Pinpoint the cell where the given text exists, returning its [X, Y] midpoint coordinate. 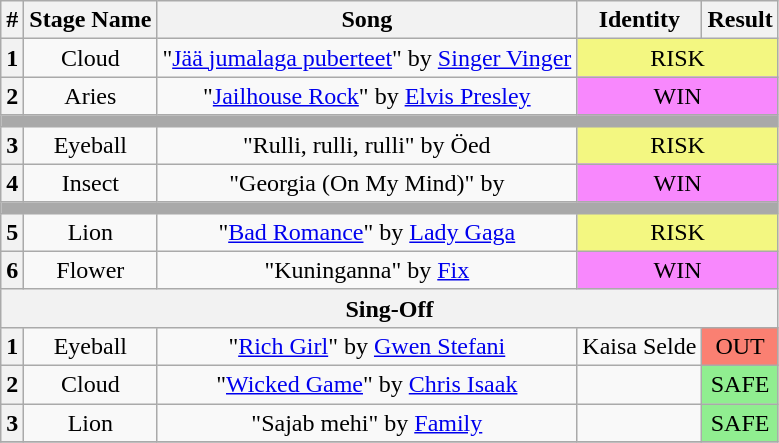
"Bad Romance" by Lady Gaga [367, 232]
Aries [90, 96]
Identity [640, 20]
"Kuninganna" by Fix [367, 270]
"Rich Girl" by Gwen Stefani [367, 346]
"Jää jumalaga puberteet" by Singer Vinger [367, 58]
Sing-Off [390, 308]
OUT [740, 346]
Insect [90, 183]
"Georgia (On My Mind)" by [367, 183]
Flower [90, 270]
"Sajab mehi" by Family [367, 423]
4 [12, 183]
Result [740, 20]
# [12, 20]
Kaisa Selde [640, 346]
6 [12, 270]
Stage Name [90, 20]
"Wicked Game" by Chris Isaak [367, 384]
"Rulli, rulli, rulli" by Öed [367, 145]
5 [12, 232]
"Jailhouse Rock" by Elvis Presley [367, 96]
Song [367, 20]
